Locate the cell with the specified text and output its [X, Y] center coordinate. 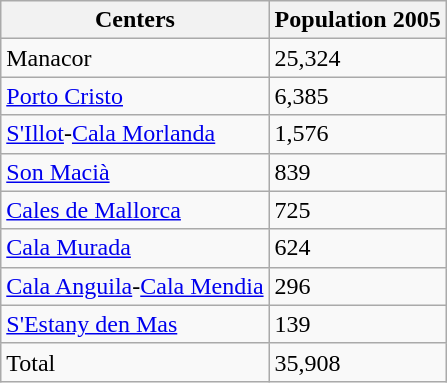
Cala Anguila-Cala Mendia [135, 286]
Manacor [135, 58]
S'Estany den Mas [135, 324]
Cala Murada [135, 248]
1,576 [358, 134]
725 [358, 210]
839 [358, 172]
25,324 [358, 58]
Porto Cristo [135, 96]
139 [358, 324]
Centers [135, 20]
296 [358, 286]
S'Illot-Cala Morlanda [135, 134]
Total [135, 362]
624 [358, 248]
Population 2005 [358, 20]
Cales de Mallorca [135, 210]
6,385 [358, 96]
Son Macià [135, 172]
35,908 [358, 362]
